Determine the [x, y] coordinate at the center of the cell enclosing the given text.  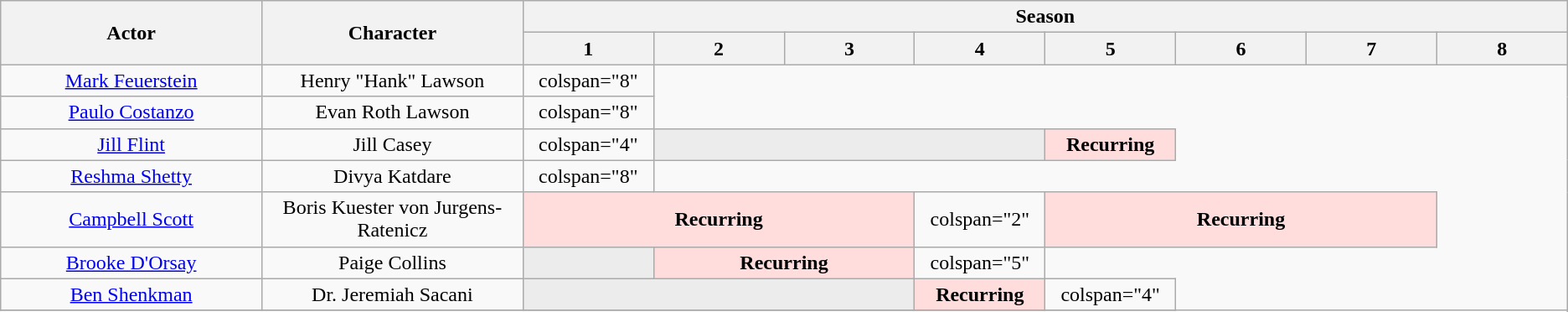
Henry "Hank" Lawson [393, 81]
Dr. Jeremiah Sacani [393, 294]
Divya Katdare [393, 176]
7 [1371, 49]
1 [588, 49]
Reshma Shetty [132, 176]
2 [719, 49]
Brooke D'Orsay [132, 263]
Jill Casey [393, 144]
Season [1045, 17]
Evan Roth Lawson [393, 112]
Actor [132, 33]
3 [849, 49]
Boris Kuester von Jurgens-Ratenicz [393, 220]
colspan="5" [980, 263]
5 [1111, 49]
8 [1502, 49]
Paige Collins [393, 263]
Character [393, 33]
Campbell Scott [132, 220]
6 [1241, 49]
4 [980, 49]
Ben Shenkman [132, 294]
Paulo Costanzo [132, 112]
colspan="2" [980, 220]
Jill Flint [132, 144]
Mark Feuerstein [132, 81]
